Search for the cell housing the specified text and yield its (x, y) center coordinate. 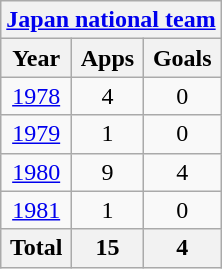
1979 (36, 134)
1981 (36, 210)
9 (108, 172)
15 (108, 248)
1980 (36, 172)
Japan national team (111, 20)
Goals (182, 58)
Total (36, 248)
Year (36, 58)
1978 (36, 96)
Apps (108, 58)
